Capture the cell that displays the provided text and extract its [x, y] central coordinate. 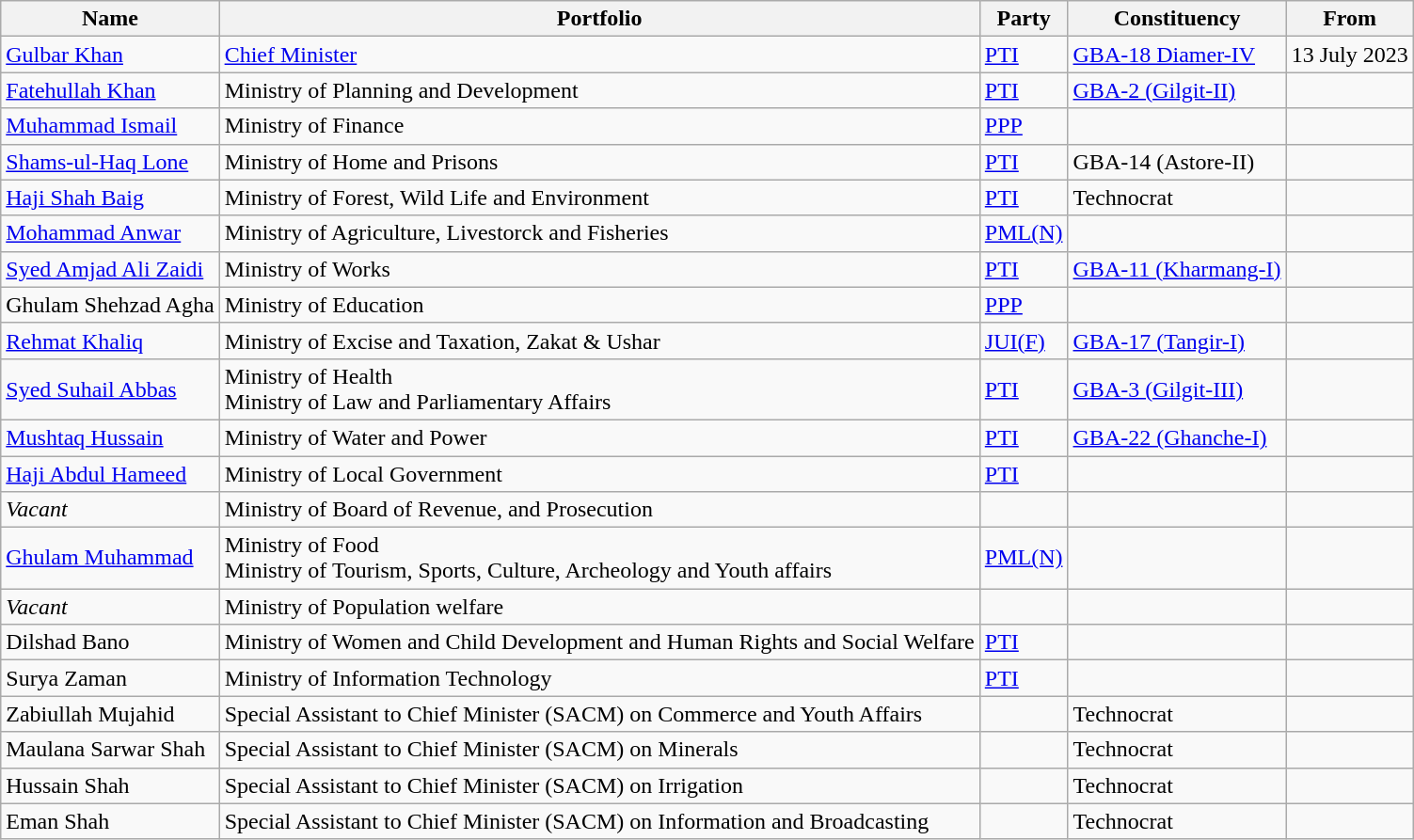
GBA-3 (Gilgit-III) [1177, 389]
Muhammad Ismail [110, 126]
Ministry of Home and Prisons [599, 162]
Syed Amjad Ali Zaidi [110, 269]
GBA-17 (Tangir-I) [1177, 341]
Ghulam Muhammad [110, 559]
Ministry of Planning and Development [599, 90]
Ministry of Women and Child Development and Human Rights and Social Welfare [599, 642]
Ministry of Population welfare [599, 607]
Name [110, 19]
Ministry of Local Government [599, 473]
Hussain Shah [110, 785]
Party [1024, 19]
Mohammad Anwar [110, 233]
Ministry of FoodMinistry of Tourism, Sports, Culture, Archeology and Youth affairs [599, 559]
Ghulam Shehzad Agha [110, 305]
Ministry of Excise and Taxation, Zakat & Ushar [599, 341]
Haji Shah Baig [110, 198]
Portfolio [599, 19]
Mushtaq Hussain [110, 437]
Syed Suhail Abbas [110, 389]
Haji Abdul Hameed [110, 473]
Constituency [1177, 19]
Special Assistant to Chief Minister (SACM) on Commerce and Youth Affairs [599, 714]
Fatehullah Khan [110, 90]
JUI(F) [1024, 341]
Ministry of HealthMinistry of Law and Parliamentary Affairs [599, 389]
Ministry of Water and Power [599, 437]
Ministry of Information Technology [599, 678]
Chief Minister [599, 55]
GBA-2 (Gilgit-II) [1177, 90]
Ministry of Education [599, 305]
Surya Zaman [110, 678]
Special Assistant to Chief Minister (SACM) on Information and Broadcasting [599, 821]
Gulbar Khan [110, 55]
From [1349, 19]
GBA-22 (Ghanche-I) [1177, 437]
Special Assistant to Chief Minister (SACM) on Irrigation [599, 785]
GBA-11 (Kharmang-I) [1177, 269]
13 July 2023 [1349, 55]
Maulana Sarwar Shah [110, 750]
Ministry of Board of Revenue, and Prosecution [599, 510]
GBA-18 Diamer-IV [1177, 55]
Rehmat Khaliq [110, 341]
Eman Shah [110, 821]
Special Assistant to Chief Minister (SACM) on Minerals [599, 750]
Shams-ul-Haq Lone [110, 162]
Ministry of Works [599, 269]
Zabiullah Mujahid [110, 714]
GBA-14 (Astore-II) [1177, 162]
Dilshad Bano [110, 642]
Ministry of Finance [599, 126]
Ministry of Forest, Wild Life and Environment [599, 198]
Ministry of Agriculture, Livestorck and Fisheries [599, 233]
